Find where the given text appears and provide that cell's center as [X, Y] coordinate. 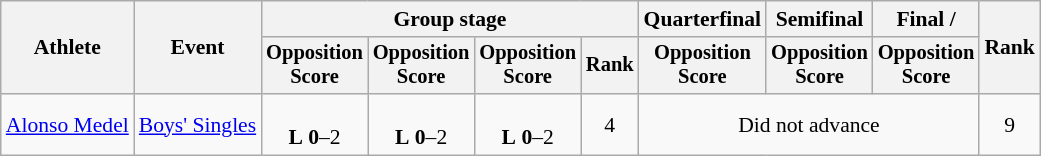
Alonso Medel [68, 124]
Group stage [450, 19]
Quarterfinal [703, 19]
Did not advance [810, 124]
Event [198, 48]
9 [1010, 124]
Athlete [68, 48]
Semifinal [820, 19]
Final / [926, 19]
4 [610, 124]
Boys' Singles [198, 124]
